Provide the (X, Y) coordinate of the cell's center where the given text is located.  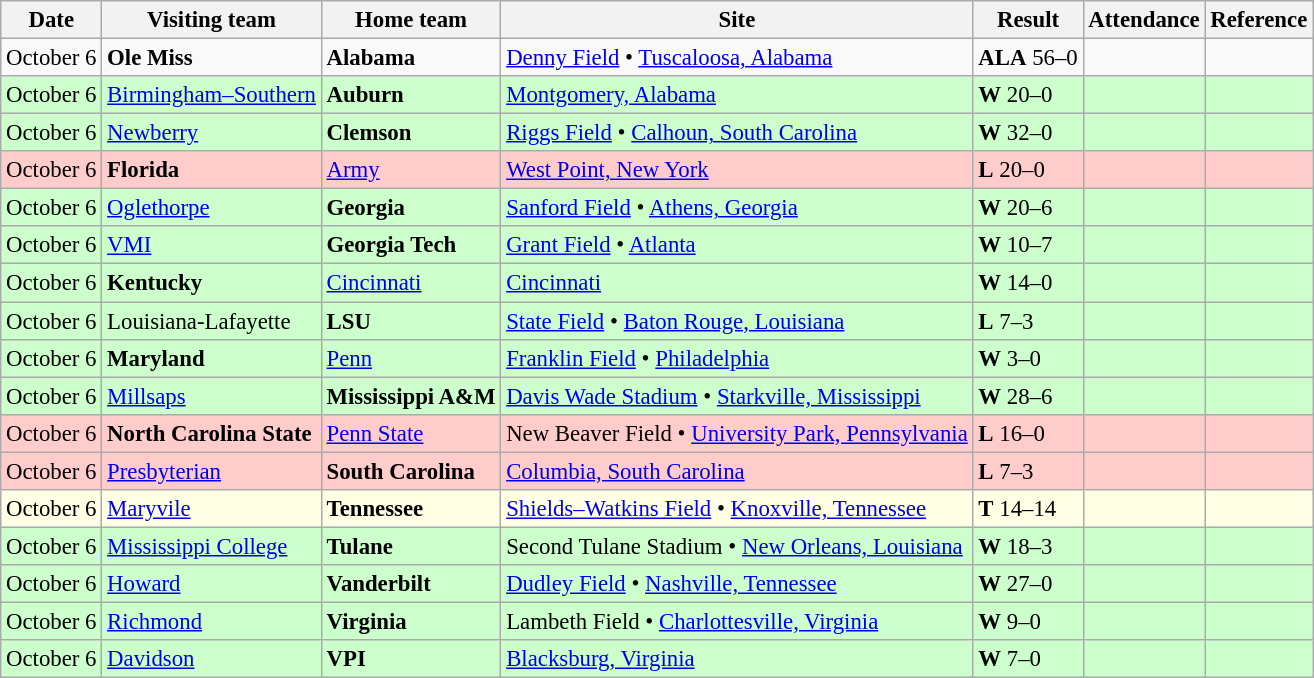
Site (737, 20)
Tulane (411, 546)
Ole Miss (212, 58)
W 10–7 (1028, 245)
Alabama (411, 58)
Riggs Field • Calhoun, South Carolina (737, 133)
VMI (212, 245)
Clemson (411, 133)
ALA 56–0 (1028, 58)
Date (52, 20)
W 28–6 (1028, 396)
W 20–0 (1028, 95)
Richmond (212, 621)
Result (1028, 20)
New Beaver Field • University Park, Pennsylvania (737, 433)
Columbia, South Carolina (737, 471)
Auburn (411, 95)
Presbyterian (212, 471)
Montgomery, Alabama (737, 95)
W 18–3 (1028, 546)
Oglethorpe (212, 208)
VPI (411, 659)
Blacksburg, Virginia (737, 659)
Army (411, 170)
LSU (411, 321)
Vanderbilt (411, 584)
Second Tulane Stadium • New Orleans, Louisiana (737, 546)
Howard (212, 584)
Shields–Watkins Field • Knoxville, Tennessee (737, 509)
Maryland (212, 358)
Denny Field • Tuscaloosa, Alabama (737, 58)
Millsaps (212, 396)
Davis Wade Stadium • Starkville, Mississippi (737, 396)
W 3–0 (1028, 358)
State Field • Baton Rouge, Louisiana (737, 321)
Grant Field • Atlanta (737, 245)
W 32–0 (1028, 133)
Birmingham–Southern (212, 95)
Virginia (411, 621)
Sanford Field • Athens, Georgia (737, 208)
Lambeth Field • Charlottesville, Virginia (737, 621)
Newberry (212, 133)
Franklin Field • Philadelphia (737, 358)
South Carolina (411, 471)
Georgia (411, 208)
W 7–0 (1028, 659)
W 27–0 (1028, 584)
Home team (411, 20)
Penn (411, 358)
North Carolina State (212, 433)
Louisiana-Lafayette (212, 321)
Georgia Tech (411, 245)
L 16–0 (1028, 433)
L 20–0 (1028, 170)
Penn State (411, 433)
W 20–6 (1028, 208)
Florida (212, 170)
T 14–14 (1028, 509)
Maryvile (212, 509)
Dudley Field • Nashville, Tennessee (737, 584)
W 9–0 (1028, 621)
West Point, New York (737, 170)
Kentucky (212, 283)
Visiting team (212, 20)
Tennessee (411, 509)
Attendance (1144, 20)
W 14–0 (1028, 283)
Mississippi College (212, 546)
Davidson (212, 659)
Reference (1259, 20)
Mississippi A&M (411, 396)
